Return the (X, Y) coordinate for the center point of the cell that contains the specified text.  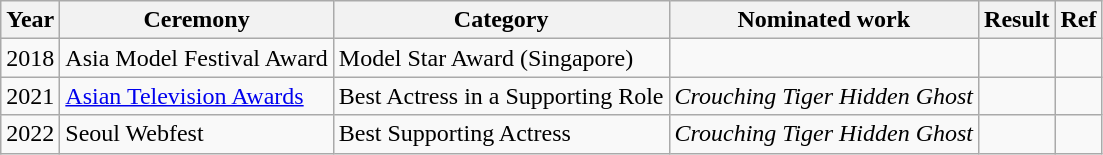
Best Supporting Actress (501, 134)
2018 (30, 58)
Best Actress in a Supporting Role (501, 96)
Ceremony (196, 20)
Year (30, 20)
2021 (30, 96)
Result (1017, 20)
Asia Model Festival Award (196, 58)
Nominated work (824, 20)
Category (501, 20)
Ref (1078, 20)
2022 (30, 134)
Model Star Award (Singapore) (501, 58)
Asian Television Awards (196, 96)
Seoul Webfest (196, 134)
